Find where the given text appears and provide that cell's center as [X, Y] coordinate. 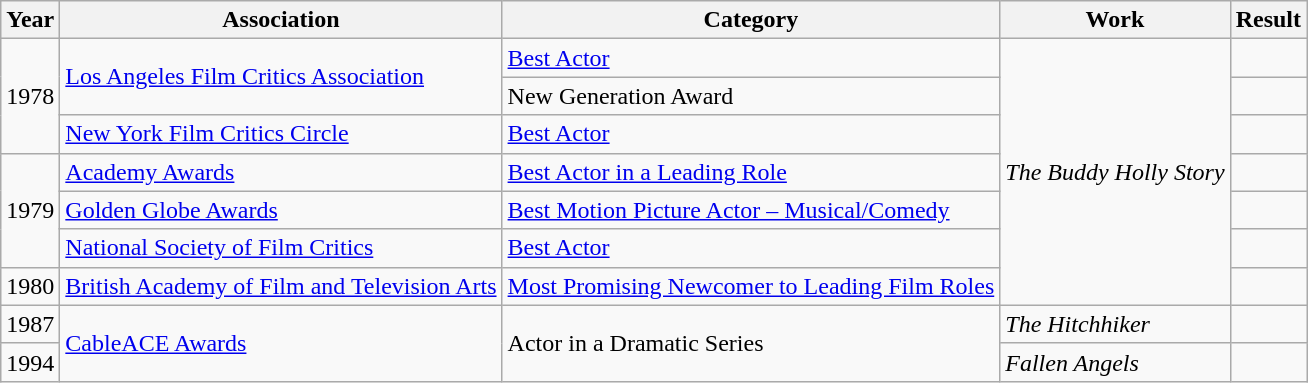
CableACE Awards [281, 343]
1987 [30, 324]
Result [1268, 20]
1979 [30, 210]
National Society of Film Critics [281, 248]
New Generation Award [751, 96]
Year [30, 20]
The Buddy Holly Story [1115, 172]
The Hitchhiker [1115, 324]
Los Angeles Film Critics Association [281, 77]
1978 [30, 96]
Best Motion Picture Actor – Musical/Comedy [751, 210]
Fallen Angels [1115, 362]
Category [751, 20]
1980 [30, 286]
Academy Awards [281, 172]
Association [281, 20]
Most Promising Newcomer to Leading Film Roles [751, 286]
Work [1115, 20]
British Academy of Film and Television Arts [281, 286]
New York Film Critics Circle [281, 134]
Actor in a Dramatic Series [751, 343]
Golden Globe Awards [281, 210]
1994 [30, 362]
Best Actor in a Leading Role [751, 172]
